Pinpoint the cell where the given text exists, returning its (X, Y) midpoint coordinate. 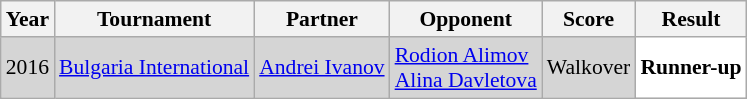
Score (589, 19)
Result (690, 19)
Partner (322, 19)
2016 (28, 68)
Opponent (466, 19)
Walkover (589, 68)
Runner-up (690, 68)
Andrei Ivanov (322, 68)
Bulgaria International (154, 68)
Year (28, 19)
Rodion Alimov Alina Davletova (466, 68)
Tournament (154, 19)
